Output the (X, Y) coordinate of the center of the cell containing the given text.  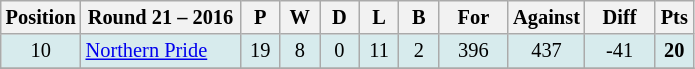
W (300, 17)
19 (260, 51)
-41 (620, 51)
8 (300, 51)
Position (41, 17)
0 (340, 51)
10 (41, 51)
396 (474, 51)
L (379, 17)
11 (379, 51)
For (474, 17)
20 (674, 51)
B (419, 17)
Northern Pride (161, 51)
D (340, 17)
437 (546, 51)
Against (546, 17)
2 (419, 51)
Diff (620, 17)
Round 21 – 2016 (161, 17)
P (260, 17)
Pts (674, 17)
